Pinpoint the cell where the given text exists, returning its [x, y] midpoint coordinate. 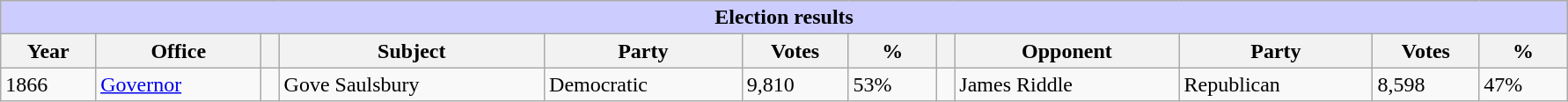
8,598 [1425, 84]
Election results [785, 18]
Subject [412, 51]
Governor [179, 84]
Year [48, 51]
Gove Saulsbury [412, 84]
Office [179, 51]
9,810 [795, 84]
Republican [1276, 84]
47% [1524, 84]
Opponent [1066, 51]
James Riddle [1066, 84]
Democratic [644, 84]
53% [892, 84]
1866 [48, 84]
